Extract the (x, y) coordinate from the center of the cell holding the provided text.  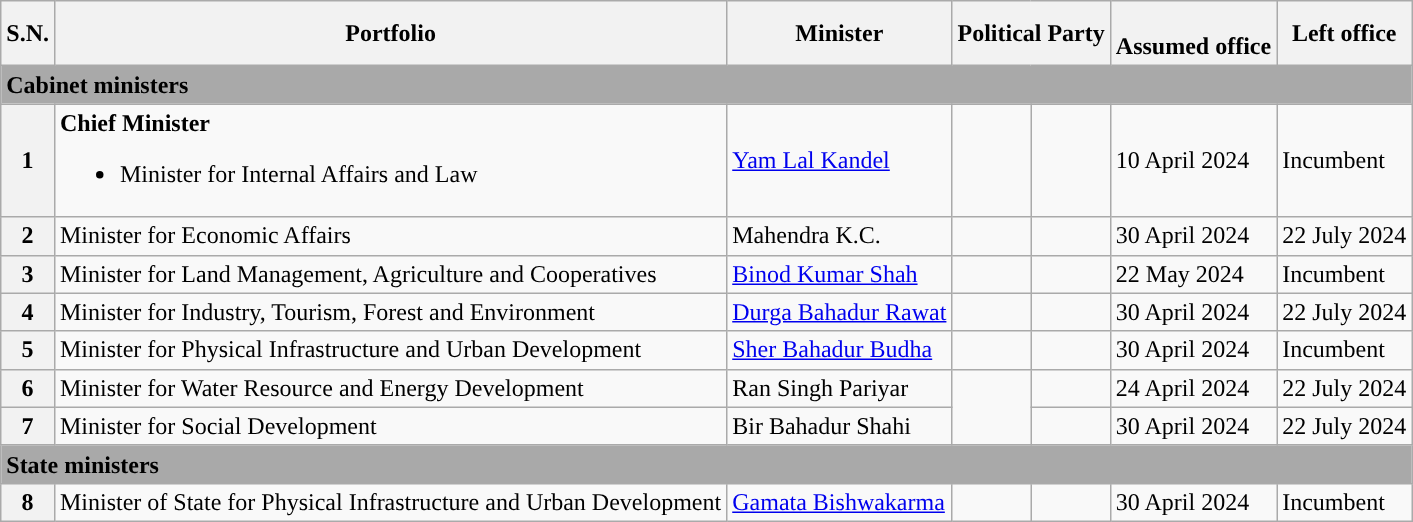
4 (28, 312)
Minister of State for Physical Infrastructure and Urban Development (390, 502)
10 April 2024 (1193, 160)
Minister for Social Development (390, 426)
6 (28, 388)
22 May 2024 (1193, 274)
3 (28, 274)
Minister for Land Management, Agriculture and Cooperatives (390, 274)
Left office (1344, 34)
Assumed office (1193, 34)
Binod Kumar Shah (840, 274)
Durga Bahadur Rawat (840, 312)
Cabinet ministers (706, 85)
Political Party (1031, 34)
S.N. (28, 34)
Ran Singh Pariyar (840, 388)
24 April 2024 (1193, 388)
Mahendra K.C. (840, 236)
Sher Bahadur Budha (840, 350)
Minister for Physical Infrastructure and Urban Development (390, 350)
Portfolio (390, 34)
Chief MinisterMinister for Internal Affairs and Law (390, 160)
State ministers (706, 464)
2 (28, 236)
Bir Bahadur Shahi (840, 426)
Yam Lal Kandel (840, 160)
Minister for Water Resource and Energy Development (390, 388)
5 (28, 350)
Minister for Economic Affairs (390, 236)
Gamata Bishwakarma (840, 502)
8 (28, 502)
7 (28, 426)
Minister (840, 34)
1 (28, 160)
Minister for Industry, Tourism, Forest and Environment (390, 312)
